For the text-containing cell, return its midpoint in (X, Y) coordinate format. 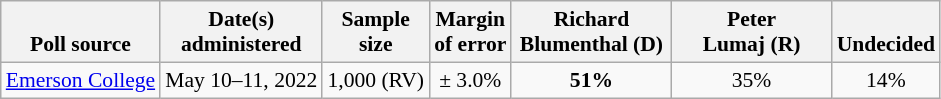
PeterLumaj (R) (751, 32)
Undecided (886, 32)
RichardBlumenthal (D) (591, 32)
51% (591, 80)
1,000 (RV) (376, 80)
Date(s)administered (241, 32)
Poll source (80, 32)
35% (751, 80)
14% (886, 80)
Samplesize (376, 32)
Marginof error (470, 32)
Emerson College (80, 80)
May 10–11, 2022 (241, 80)
± 3.0% (470, 80)
